Detect which cell encompasses the target text, then output its [X, Y] center coordinate. 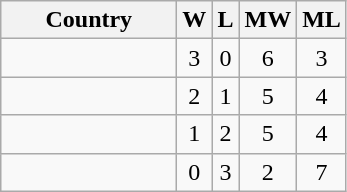
ML [322, 20]
6 [268, 58]
Country [89, 20]
MW [268, 20]
W [194, 20]
7 [322, 172]
L [226, 20]
